Determine the (X, Y) coordinate at the center of the cell enclosing the given text.  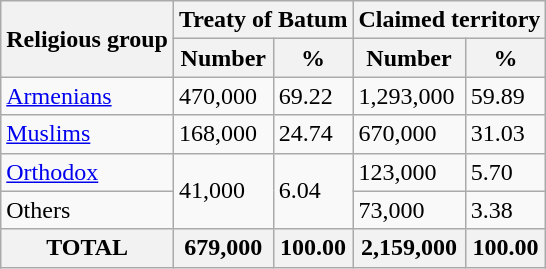
Religious group (88, 39)
59.89 (506, 96)
5.70 (506, 172)
6.04 (313, 191)
24.74 (313, 134)
470,000 (223, 96)
Muslims (88, 134)
Treaty of Batum (262, 20)
Orthodox (88, 172)
TOTAL (88, 248)
73,000 (409, 210)
123,000 (409, 172)
1,293,000 (409, 96)
Others (88, 210)
Armenians (88, 96)
41,000 (223, 191)
679,000 (223, 248)
69.22 (313, 96)
3.38 (506, 210)
31.03 (506, 134)
Claimed territory (450, 20)
168,000 (223, 134)
2,159,000 (409, 248)
670,000 (409, 134)
